Pinpoint the cell where the given text exists, returning its (X, Y) midpoint coordinate. 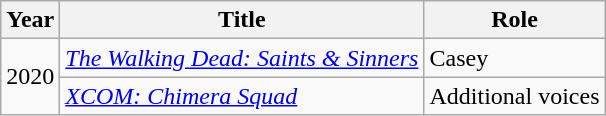
Year (30, 20)
Additional voices (514, 96)
Title (242, 20)
The Walking Dead: Saints & Sinners (242, 58)
XCOM: Chimera Squad (242, 96)
2020 (30, 77)
Role (514, 20)
Casey (514, 58)
